Capture the cell that displays the provided text and extract its [x, y] central coordinate. 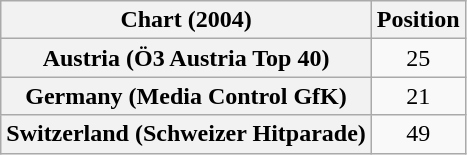
25 [418, 58]
49 [418, 134]
21 [418, 96]
Position [418, 20]
Switzerland (Schweizer Hitparade) [186, 134]
Germany (Media Control GfK) [186, 96]
Chart (2004) [186, 20]
Austria (Ö3 Austria Top 40) [186, 58]
